Pinpoint the cell where the given text exists, returning its (x, y) midpoint coordinate. 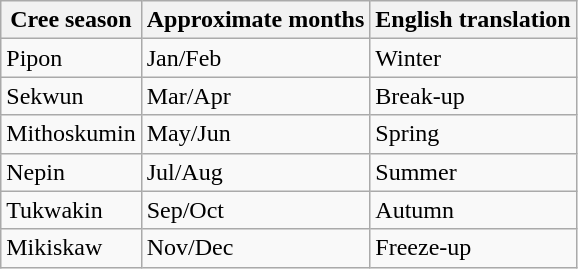
Autumn (473, 210)
Jul/Aug (256, 172)
Mar/Apr (256, 96)
Nepin (71, 172)
Jan/Feb (256, 58)
Sekwun (71, 96)
Freeze-up (473, 248)
Nov/Dec (256, 248)
Tukwakin (71, 210)
Break-up (473, 96)
Cree season (71, 20)
Pipon (71, 58)
Spring (473, 134)
Mithoskumin (71, 134)
Sep/Oct (256, 210)
Winter (473, 58)
Approximate months (256, 20)
May/Jun (256, 134)
English translation (473, 20)
Mikiskaw (71, 248)
Summer (473, 172)
